Extract the [X, Y] coordinate from the center of the cell holding the provided text.  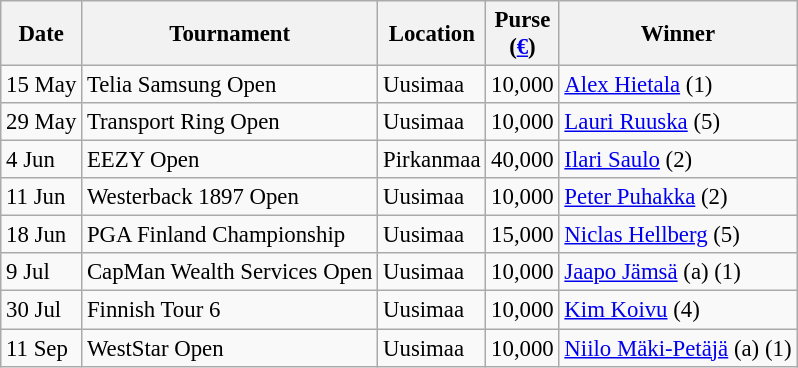
15 May [42, 85]
11 Sep [42, 348]
15,000 [522, 235]
Alex Hietala (1) [678, 85]
Jaapo Jämsä (a) (1) [678, 273]
30 Jul [42, 310]
Winner [678, 34]
EEZY Open [230, 160]
Kim Koivu (4) [678, 310]
CapMan Wealth Services Open [230, 273]
Pirkanmaa [432, 160]
WestStar Open [230, 348]
Transport Ring Open [230, 122]
11 Jun [42, 197]
PGA Finland Championship [230, 235]
Ilari Saulo (2) [678, 160]
4 Jun [42, 160]
Telia Samsung Open [230, 85]
Niclas Hellberg (5) [678, 235]
Westerback 1897 Open [230, 197]
Location [432, 34]
Peter Puhakka (2) [678, 197]
9 Jul [42, 273]
Finnish Tour 6 [230, 310]
18 Jun [42, 235]
Tournament [230, 34]
Niilo Mäki-Petäjä (a) (1) [678, 348]
29 May [42, 122]
Lauri Ruuska (5) [678, 122]
Date [42, 34]
Purse(€) [522, 34]
40,000 [522, 160]
